Return [x, y] of the center of cell containing provided text 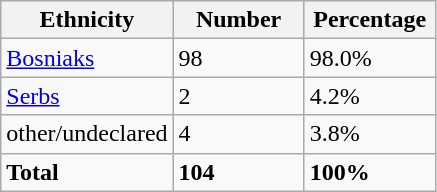
98.0% [370, 58]
Bosniaks [87, 58]
100% [370, 172]
Ethnicity [87, 20]
Total [87, 172]
4 [238, 134]
104 [238, 172]
other/undeclared [87, 134]
Serbs [87, 96]
3.8% [370, 134]
Percentage [370, 20]
Number [238, 20]
2 [238, 96]
4.2% [370, 96]
98 [238, 58]
